Pinpoint the cell where the given text exists, returning its [x, y] midpoint coordinate. 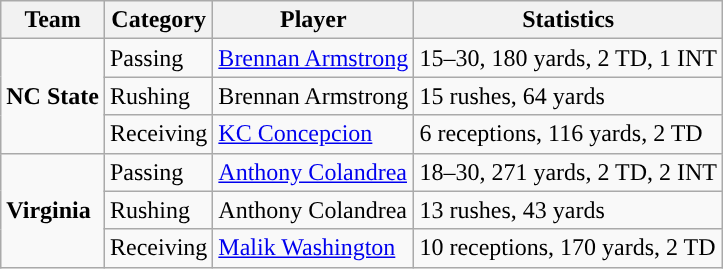
Player [314, 20]
18–30, 271 yards, 2 TD, 2 INT [568, 172]
Statistics [568, 20]
15 rushes, 64 yards [568, 96]
Malik Washington [314, 248]
KC Concepcion [314, 134]
15–30, 180 yards, 2 TD, 1 INT [568, 58]
13 rushes, 43 yards [568, 210]
10 receptions, 170 yards, 2 TD [568, 248]
6 receptions, 116 yards, 2 TD [568, 134]
Virginia [53, 210]
Category [158, 20]
NC State [53, 96]
Team [53, 20]
